Capture the cell that displays the provided text and extract its (X, Y) central coordinate. 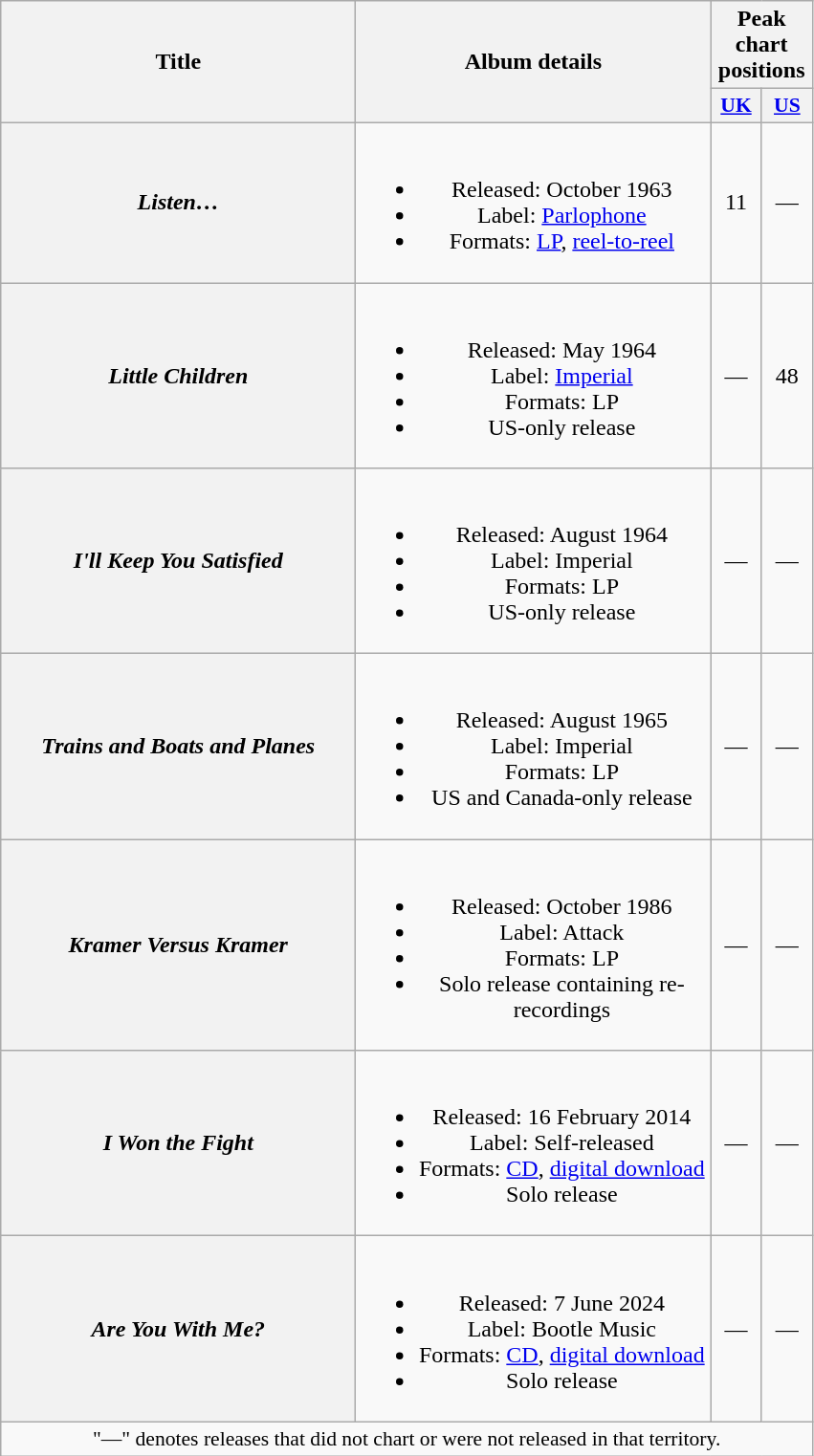
Peak chart positions (761, 45)
48 (786, 376)
Released: August 1964Label: ImperialFormats: LPUS-only release (534, 561)
UK (737, 106)
Album details (534, 62)
Released: October 1963Label: ParlophoneFormats: LP, reel-to-reel (534, 203)
Little Children (178, 376)
Kramer Versus Kramer (178, 945)
Released: 16 February 2014Label: Self-releasedFormats: CD, digital downloadSolo release (534, 1143)
Are You With Me? (178, 1329)
Released: 7 June 2024Label: Bootle MusicFormats: CD, digital downloadSolo release (534, 1329)
US (786, 106)
Listen… (178, 203)
Released: October 1986Label: AttackFormats: LPSolo release containing re-recordings (534, 945)
I Won the Fight (178, 1143)
Trains and Boats and Planes (178, 747)
Title (178, 62)
"—" denotes releases that did not chart or were not released in that territory. (407, 1439)
I'll Keep You Satisfied (178, 561)
11 (737, 203)
Released: August 1965Label: ImperialFormats: LPUS and Canada-only release (534, 747)
Released: May 1964Label: ImperialFormats: LPUS-only release (534, 376)
